Capture the cell that displays the provided text and extract its [x, y] central coordinate. 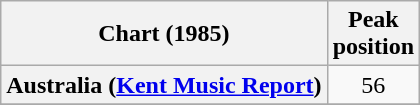
56 [373, 85]
Chart (1985) [164, 34]
Australia (Kent Music Report) [164, 85]
Peakposition [373, 34]
